Determine the (x, y) coordinate at the center of the cell enclosing the given text.  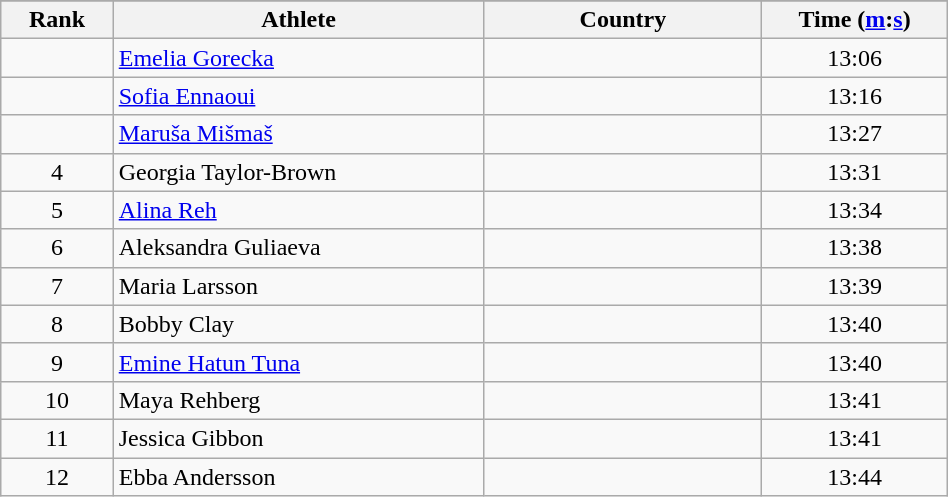
10 (57, 400)
Rank (57, 20)
13:34 (854, 210)
7 (57, 286)
Georgia Taylor-Brown (298, 172)
13:39 (854, 286)
Sofia Ennaoui (298, 96)
13:27 (854, 134)
Time (m:s) (854, 20)
9 (57, 362)
8 (57, 324)
12 (57, 477)
13:44 (854, 477)
6 (57, 248)
Aleksandra Guliaeva (298, 248)
Jessica Gibbon (298, 438)
Maya Rehberg (298, 400)
Athlete (298, 20)
5 (57, 210)
Emine Hatun Tuna (298, 362)
13:31 (854, 172)
Ebba Andersson (298, 477)
Bobby Clay (298, 324)
13:38 (854, 248)
13:16 (854, 96)
Country (623, 20)
Maria Larsson (298, 286)
Alina Reh (298, 210)
4 (57, 172)
11 (57, 438)
13:06 (854, 58)
Maruša Mišmaš (298, 134)
Emelia Gorecka (298, 58)
